Return the (x, y) coordinate for the center point of the cell that contains the specified text.  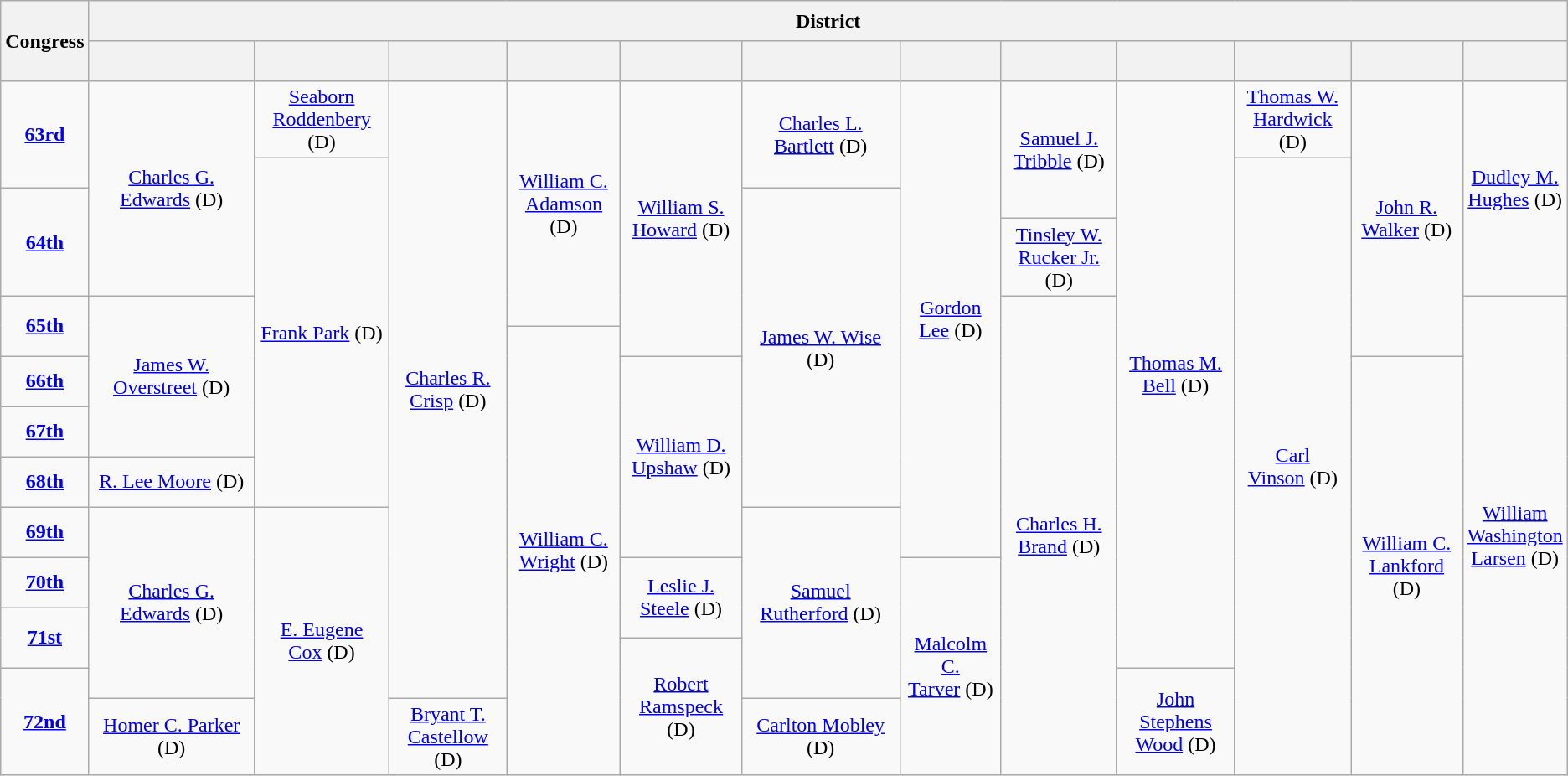
Charles R.Crisp (D) (448, 390)
James W. Wise (D) (821, 348)
Frank Park (D) (322, 333)
70th (45, 582)
GordonLee (D) (950, 319)
RobertRamspeck (D) (681, 706)
68th (45, 482)
William C.Wright (D) (564, 551)
James W.Overstreet (D) (171, 376)
Congress (45, 41)
Thomas W.Hardwick (D) (1293, 120)
SamuelRutherford (D) (821, 603)
Charles H.Brand (D) (1059, 535)
71st (45, 638)
SeabornRoddenbery (D) (322, 120)
Bryant T.Castellow (D) (448, 737)
65th (45, 326)
William C.Lankford (D) (1407, 566)
William D.Upshaw (D) (681, 457)
Samuel J.Tribble (D) (1059, 150)
Malcolm C.Tarver (D) (950, 666)
67th (45, 432)
R. Lee Moore (D) (171, 482)
District (828, 21)
E. EugeneCox (D) (322, 641)
William S.Howard (D) (681, 219)
72nd (45, 722)
Carlton Mobley (D) (821, 737)
66th (45, 381)
Thomas M.Bell (D) (1176, 375)
63rd (45, 135)
William C.Adamson (D) (564, 204)
WilliamWashingtonLarsen (D) (1514, 535)
Tinsley W.Rucker Jr. (D) (1059, 257)
Homer C. Parker (D) (171, 737)
Charles L.Bartlett (D) (821, 135)
64th (45, 242)
69th (45, 532)
John StephensWood (D) (1176, 722)
John R.Walker (D) (1407, 219)
CarlVinson (D) (1293, 467)
Dudley M.Hughes (D) (1514, 189)
Leslie J.Steele (D) (681, 598)
